Return [X, Y] of the center of cell containing provided text 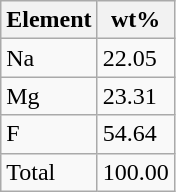
100.00 [136, 172]
23.31 [136, 96]
Mg [49, 96]
54.64 [136, 134]
22.05 [136, 58]
F [49, 134]
Na [49, 58]
wt% [136, 20]
Total [49, 172]
Element [49, 20]
